Find where the given text appears and provide that cell's center as (x, y) coordinate. 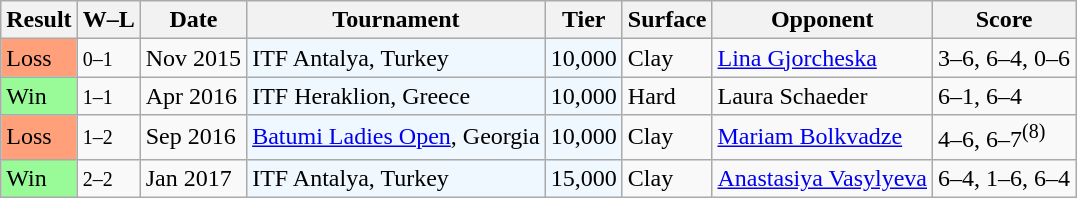
Jan 2017 (193, 178)
0–1 (108, 58)
W–L (108, 20)
6–1, 6–4 (1004, 96)
Tier (584, 20)
Lina Gjorcheska (822, 58)
3–6, 6–4, 0–6 (1004, 58)
Apr 2016 (193, 96)
Nov 2015 (193, 58)
Tournament (396, 20)
ITF Heraklion, Greece (396, 96)
Sep 2016 (193, 138)
Mariam Bolkvadze (822, 138)
Anastasiya Vasylyeva (822, 178)
6–4, 1–6, 6–4 (1004, 178)
Score (1004, 20)
2–2 (108, 178)
Date (193, 20)
Surface (667, 20)
1–1 (108, 96)
Laura Schaeder (822, 96)
1–2 (108, 138)
Batumi Ladies Open, Georgia (396, 138)
Result (39, 20)
15,000 (584, 178)
4–6, 6–7(8) (1004, 138)
Hard (667, 96)
Opponent (822, 20)
